Search for the cell housing the specified text and yield its [X, Y] center coordinate. 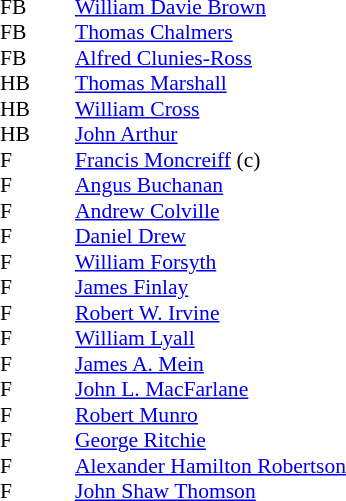
Andrew Colville [210, 211]
Thomas Marshall [210, 83]
John L. MacFarlane [210, 389]
Thomas Chalmers [210, 33]
Alfred Clunies-Ross [210, 58]
Robert W. Irvine [210, 313]
James Finlay [210, 287]
Angus Buchanan [210, 185]
Daniel Drew [210, 237]
James A. Mein [210, 364]
William Cross [210, 109]
William Lyall [210, 339]
Alexander Hamilton Robertson [210, 466]
William Forsyth [210, 262]
Robert Munro [210, 415]
George Ritchie [210, 441]
John Arthur [210, 135]
Francis Moncreiff (c) [210, 160]
